Find where the given text appears and provide that cell's center as (X, Y) coordinate. 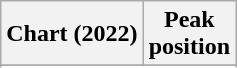
Peakposition (189, 34)
Chart (2022) (72, 34)
